Identify which cell holds the provided text, then report its [X, Y] central coordinate. 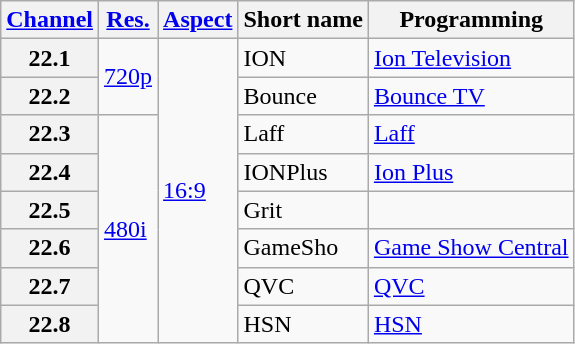
Channel [50, 20]
GameSho [303, 248]
Programming [471, 20]
22.1 [50, 58]
16:9 [198, 191]
22.8 [50, 324]
Aspect [198, 20]
22.3 [50, 134]
Game Show Central [471, 248]
Res. [128, 20]
22.7 [50, 286]
720p [128, 77]
Bounce TV [471, 96]
ION [303, 58]
Short name [303, 20]
22.4 [50, 172]
22.5 [50, 210]
22.6 [50, 248]
IONPlus [303, 172]
22.2 [50, 96]
Grit [303, 210]
Bounce [303, 96]
480i [128, 229]
Ion Television [471, 58]
Ion Plus [471, 172]
